Return the [X, Y] coordinate for the center point of the cell that contains the specified text.  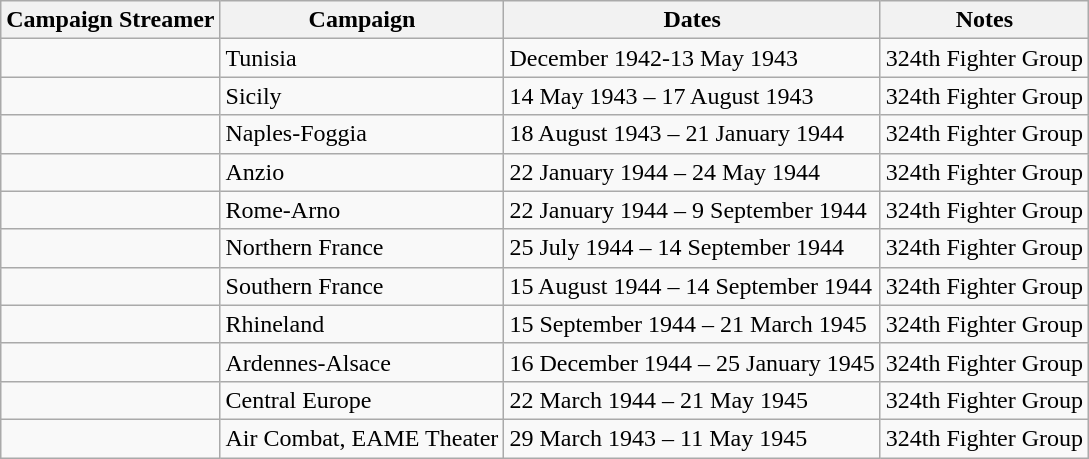
Northern France [362, 248]
16 December 1944 – 25 January 1945 [692, 362]
Sicily [362, 96]
29 March 1943 – 11 May 1945 [692, 438]
Campaign [362, 20]
Tunisia [362, 58]
Rome-Arno [362, 210]
22 March 1944 – 21 May 1945 [692, 400]
December 1942-13 May 1943 [692, 58]
Southern France [362, 286]
15 August 1944 – 14 September 1944 [692, 286]
Notes [984, 20]
22 January 1944 – 9 September 1944 [692, 210]
14 May 1943 – 17 August 1943 [692, 96]
Air Combat, EAME Theater [362, 438]
15 September 1944 – 21 March 1945 [692, 324]
Campaign Streamer [110, 20]
Central Europe [362, 400]
Dates [692, 20]
Anzio [362, 172]
Ardennes-Alsace [362, 362]
25 July 1944 – 14 September 1944 [692, 248]
Naples-Foggia [362, 134]
22 January 1944 – 24 May 1944 [692, 172]
Rhineland [362, 324]
18 August 1943 – 21 January 1944 [692, 134]
